Scan for the cell matching the given text and deliver its [X, Y] coordinate at center. 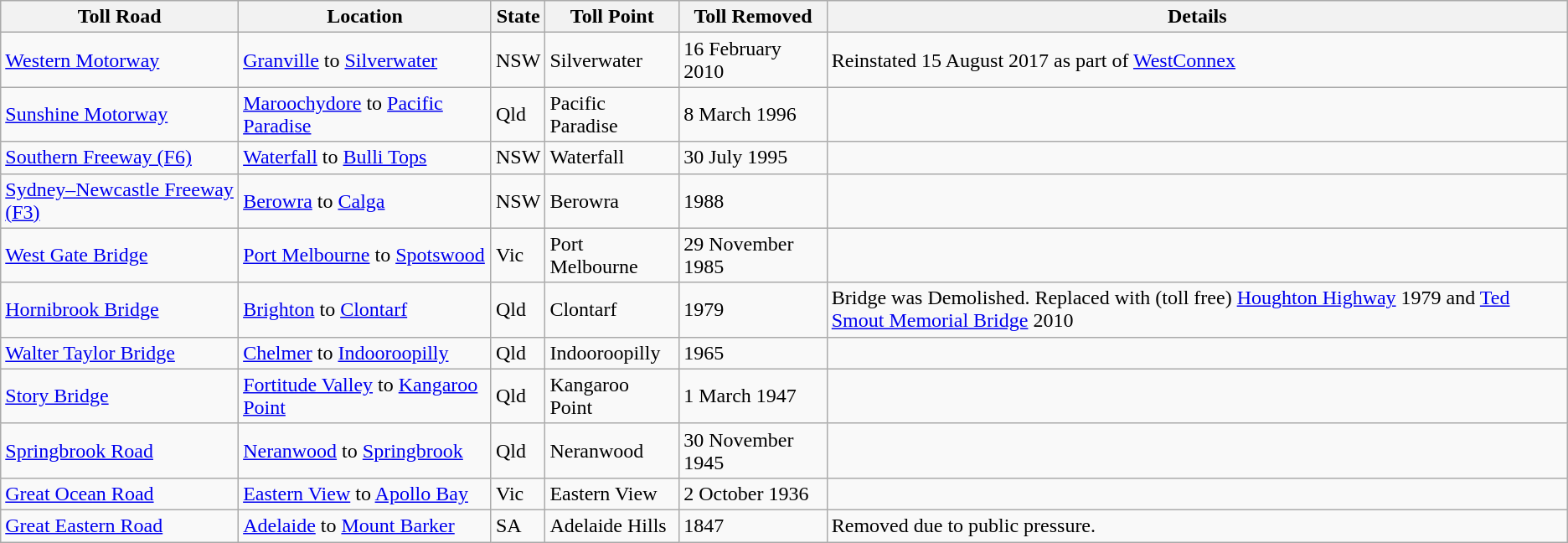
Berowra [612, 201]
Removed due to public pressure. [1197, 525]
Maroochydore to Pacific Paradise [365, 114]
Port Melbourne [612, 255]
Springbrook Road [120, 451]
1847 [754, 525]
29 November 1985 [754, 255]
Hornibrook Bridge [120, 310]
Eastern View to Apollo Bay [365, 494]
1988 [754, 201]
State [518, 17]
Berowra to Calga [365, 201]
Waterfall [612, 158]
Port Melbourne to Spotswood [365, 255]
1 March 1947 [754, 396]
SA [518, 525]
Southern Freeway (F6) [120, 158]
Adelaide Hills [612, 525]
Waterfall to Bulli Tops [365, 158]
Reinstated 15 August 2017 as part of WestConnex [1197, 60]
8 March 1996 [754, 114]
2 October 1936 [754, 494]
Eastern View [612, 494]
Clontarf [612, 310]
Great Eastern Road [120, 525]
Granville to Silverwater [365, 60]
1979 [754, 310]
Fortitude Valley to Kangaroo Point [365, 396]
Story Bridge [120, 396]
1965 [754, 353]
Kangaroo Point [612, 396]
Brighton to Clontarf [365, 310]
Details [1197, 17]
Toll Removed [754, 17]
West Gate Bridge [120, 255]
Location [365, 17]
Toll Point [612, 17]
Chelmer to Indooroopilly [365, 353]
Western Motorway [120, 60]
30 July 1995 [754, 158]
Neranwood [612, 451]
Adelaide to Mount Barker [365, 525]
16 February 2010 [754, 60]
Sydney–Newcastle Freeway (F3) [120, 201]
Pacific Paradise [612, 114]
Neranwood to Springbrook [365, 451]
Indooroopilly [612, 353]
30 November 1945 [754, 451]
Bridge was Demolished. Replaced with (toll free) Houghton Highway 1979 and Ted Smout Memorial Bridge 2010 [1197, 310]
Silverwater [612, 60]
Sunshine Motorway [120, 114]
Walter Taylor Bridge [120, 353]
Great Ocean Road [120, 494]
Toll Road [120, 17]
